From the cell containing the given text, extract its center point as [X, Y] coordinate. 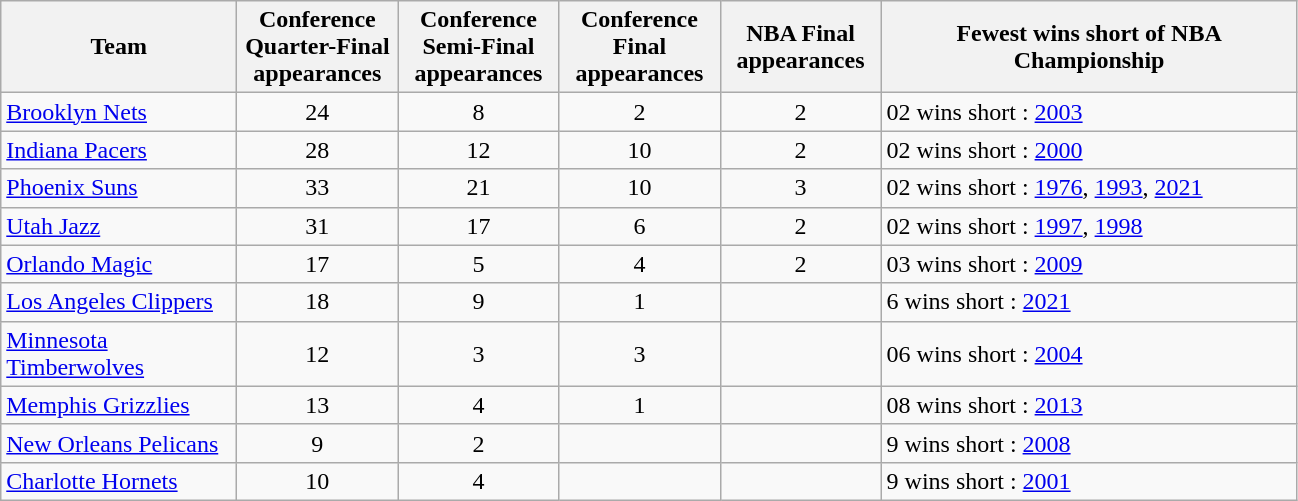
6 wins short : 2021 [1089, 302]
NBA Final appearances [800, 47]
06 wins short : 2004 [1089, 354]
Conference Quarter-Final appearances [318, 47]
08 wins short : 2013 [1089, 405]
8 [478, 112]
31 [318, 226]
Minnesota Timberwolves [119, 354]
New Orleans Pelicans [119, 443]
Conference Final appearances [640, 47]
Fewest wins short of NBA Championship [1089, 47]
33 [318, 188]
6 [640, 226]
18 [318, 302]
21 [478, 188]
02 wins short : 1997, 1998 [1089, 226]
Phoenix Suns [119, 188]
Memphis Grizzlies [119, 405]
Team [119, 47]
Los Angeles Clippers [119, 302]
9 wins short : 2008 [1089, 443]
02 wins short : 2003 [1089, 112]
Indiana Pacers [119, 150]
28 [318, 150]
Orlando Magic [119, 264]
Conference Semi-Final appearances [478, 47]
13 [318, 405]
Utah Jazz [119, 226]
9 wins short : 2001 [1089, 481]
24 [318, 112]
03 wins short : 2009 [1089, 264]
02 wins short : 1976, 1993, 2021 [1089, 188]
Charlotte Hornets [119, 481]
Brooklyn Nets [119, 112]
02 wins short : 2000 [1089, 150]
5 [478, 264]
